Determine the [X, Y] coordinate at the center of the cell enclosing the given text.  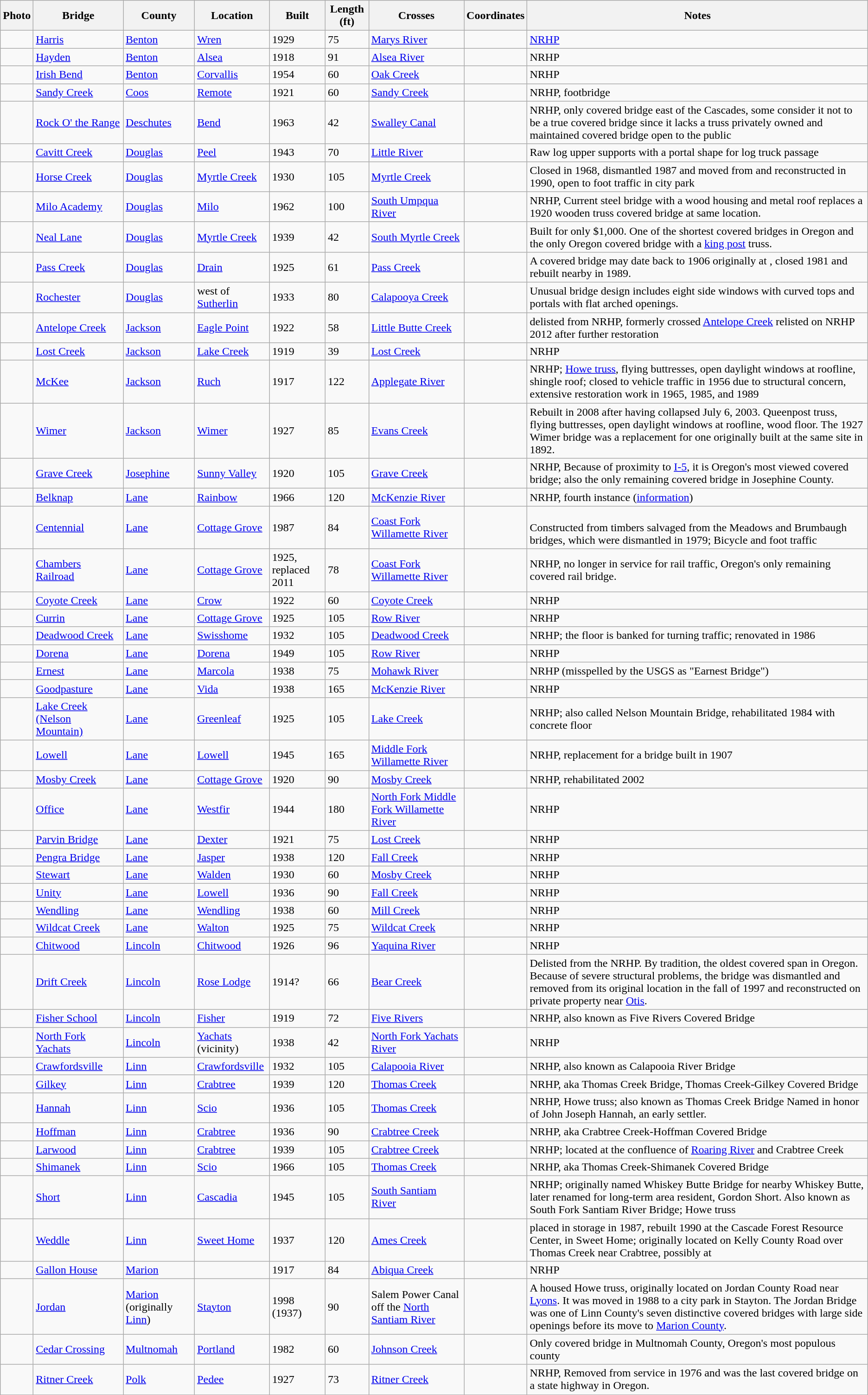
A covered bridge may date back to 1906 originally at , closed 1981 and rebuilt nearby in 1989. [697, 267]
NRHP, Because of proximity to I-5, it is Oregon's most viewed covered bridge; also the only remaining covered bridge in Josephine County. [697, 473]
Currin [78, 618]
Mohawk River [416, 671]
Only covered bridge in Multnomah County, Oregon's most populous county [697, 1349]
Dexter [232, 840]
Weddle [78, 1240]
Remote [232, 92]
South Santiam River [416, 1197]
Cedar Crossing [78, 1349]
Alsea [232, 57]
Gallon House [78, 1270]
Swalley Canal [416, 122]
Greenleaf [232, 719]
NRHP, also known as Calapooia River Bridge [697, 1066]
61 [347, 267]
North Fork Yachats River [416, 1042]
South Myrtle Creek [416, 237]
Pedee [232, 1380]
County [159, 16]
Bear Creek [416, 982]
1929 [297, 39]
Cascadia [232, 1197]
NRHP, no longer in service for rail traffic, Oregon's only remaining covered rail bridge. [697, 570]
Bridge [78, 16]
NRHP; located at the confluence of Roaring River and Crabtree Creek [697, 1149]
Yachats (vicinity) [232, 1042]
1963 [297, 122]
Calapooya Creek [416, 297]
west of Sutherlin [232, 297]
1925, replaced 2011 [297, 570]
Drain [232, 267]
Lake Creek (Nelson Mountain) [78, 719]
Notes [697, 16]
Horse Creek [78, 176]
Stewart [78, 875]
Gilkey [78, 1084]
1943 [297, 153]
Vida [232, 688]
Harris [78, 39]
Multnomah [159, 1349]
80 [347, 297]
NRHP, rehabilitated 2002 [697, 779]
North Fork Middle Fork Willamette River [416, 810]
Crosses [416, 16]
78 [347, 570]
Goodpasture [78, 688]
NRHP, footbridge [697, 92]
Little River [416, 153]
Milo Academy [78, 207]
Portland [232, 1349]
Raw log upper supports with a portal shape for log truck passage [697, 153]
Hayden [78, 57]
Salem Power Canal off the North Santiam River [416, 1306]
McKee [78, 382]
Milo [232, 207]
Fisher [232, 1018]
100 [347, 207]
122 [347, 382]
Constructed from timbers salvaged from the Meadows and Brumbaugh bridges, which were dismantled in 1979; Bicycle and foot traffic [697, 527]
NRHP, also known as Five Rivers Covered Bridge [697, 1018]
NRHP, aka Thomas Creek-Shimanek Covered Bridge [697, 1167]
180 [347, 810]
Swisshome [232, 636]
NRHP; the floor is banked for turning traffic; renovated in 1986 [697, 636]
NRHP, aka Thomas Creek Bridge, Thomas Creek-Gilkey Covered Bridge [697, 1084]
Built for only $1,000. One of the shortest covered bridges in Oregon and the only Oregon covered bridge with a king post truss. [697, 237]
NRHP, replacement for a bridge built in 1907 [697, 755]
Shimanek [78, 1167]
Fisher School [78, 1018]
Wren [232, 39]
Parvin Bridge [78, 840]
Office [78, 810]
Mill Creek [416, 910]
Little Butte Creek [416, 328]
Marcola [232, 671]
NRHP, aka Crabtree Creek-Hoffman Covered Bridge [697, 1131]
NRHP (misspelled by the USGS as "Earnest Bridge") [697, 671]
72 [347, 1018]
Unity [78, 893]
Five Rivers [416, 1018]
1949 [297, 653]
Evans Creek [416, 431]
Neal Lane [78, 237]
Marys River [416, 39]
Josephine [159, 473]
South Umpqua River [416, 207]
Larwood [78, 1149]
Deschutes [159, 122]
70 [347, 153]
Hannah [78, 1108]
Marion (originally Linn) [159, 1306]
Jordan [78, 1306]
Hoffman [78, 1131]
Antelope Creek [78, 328]
Walden [232, 875]
1914? [297, 982]
Coos [159, 92]
91 [347, 57]
North Fork Yachats [78, 1042]
NRHP, Removed from service in 1976 and was the last covered bridge on a state highway in Oregon. [697, 1380]
Pengra Bridge [78, 857]
Westfir [232, 810]
Centennial [78, 527]
NRHP, Howe truss; also known as Thomas Creek Bridge Named in honor of John Joseph Hannah, an early settler. [697, 1108]
delisted from NRHP, formerly crossed Antelope Creek relisted on NRHP 2012 after further restoration [697, 328]
Stayton [232, 1306]
Length (ft) [347, 16]
Rochester [78, 297]
85 [347, 431]
Built [297, 16]
1944 [297, 810]
Closed in 1968, dismantled 1987 and moved from and reconstructed in 1990, open to foot traffic in city park [697, 176]
1954 [297, 75]
1962 [297, 207]
Oak Creek [416, 75]
NRHP, Current steel bridge with a wood housing and metal roof replaces a 1920 wooden truss covered bridge at same location. [697, 207]
Crow [232, 600]
Alsea River [416, 57]
Rose Lodge [232, 982]
Short [78, 1197]
Coordinates [496, 16]
1926 [297, 945]
Chambers Railroad [78, 570]
1998 (1937) [297, 1306]
Unusual bridge design includes eight side windows with curved tops and portals with flat arched openings. [697, 297]
Cavitt Creek [78, 153]
1918 [297, 57]
Peel [232, 153]
58 [347, 328]
Abiqua Creek [416, 1270]
Drift Creek [78, 982]
Sunny Valley [232, 473]
Location [232, 16]
Sweet Home [232, 1240]
Rainbow [232, 497]
Yaquina River [416, 945]
96 [347, 945]
39 [347, 352]
1982 [297, 1349]
Johnson Creek [416, 1349]
Middle Fork Willamette River [416, 755]
NRHP; also called Nelson Mountain Bridge, rehabilitated 1984 with concrete floor [697, 719]
Calapooia River [416, 1066]
Photo [17, 16]
Ames Creek [416, 1240]
Corvallis [232, 75]
Ernest [78, 671]
1933 [297, 297]
Ruch [232, 382]
66 [347, 982]
1937 [297, 1240]
Rock O' the Range [78, 122]
Jasper [232, 857]
NRHP, fourth instance (information) [697, 497]
Bend [232, 122]
Belknap [78, 497]
Eagle Point [232, 328]
Walton [232, 928]
Marion [159, 1270]
73 [347, 1380]
Applegate River [416, 382]
Polk [159, 1380]
Irish Bend [78, 75]
1987 [297, 527]
